Capture the cell that displays the provided text and extract its [x, y] central coordinate. 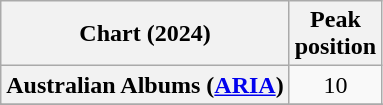
Peakposition [335, 34]
Chart (2024) [145, 34]
10 [335, 85]
Australian Albums (ARIA) [145, 85]
